Pinpoint the cell where the given text exists, returning its (x, y) midpoint coordinate. 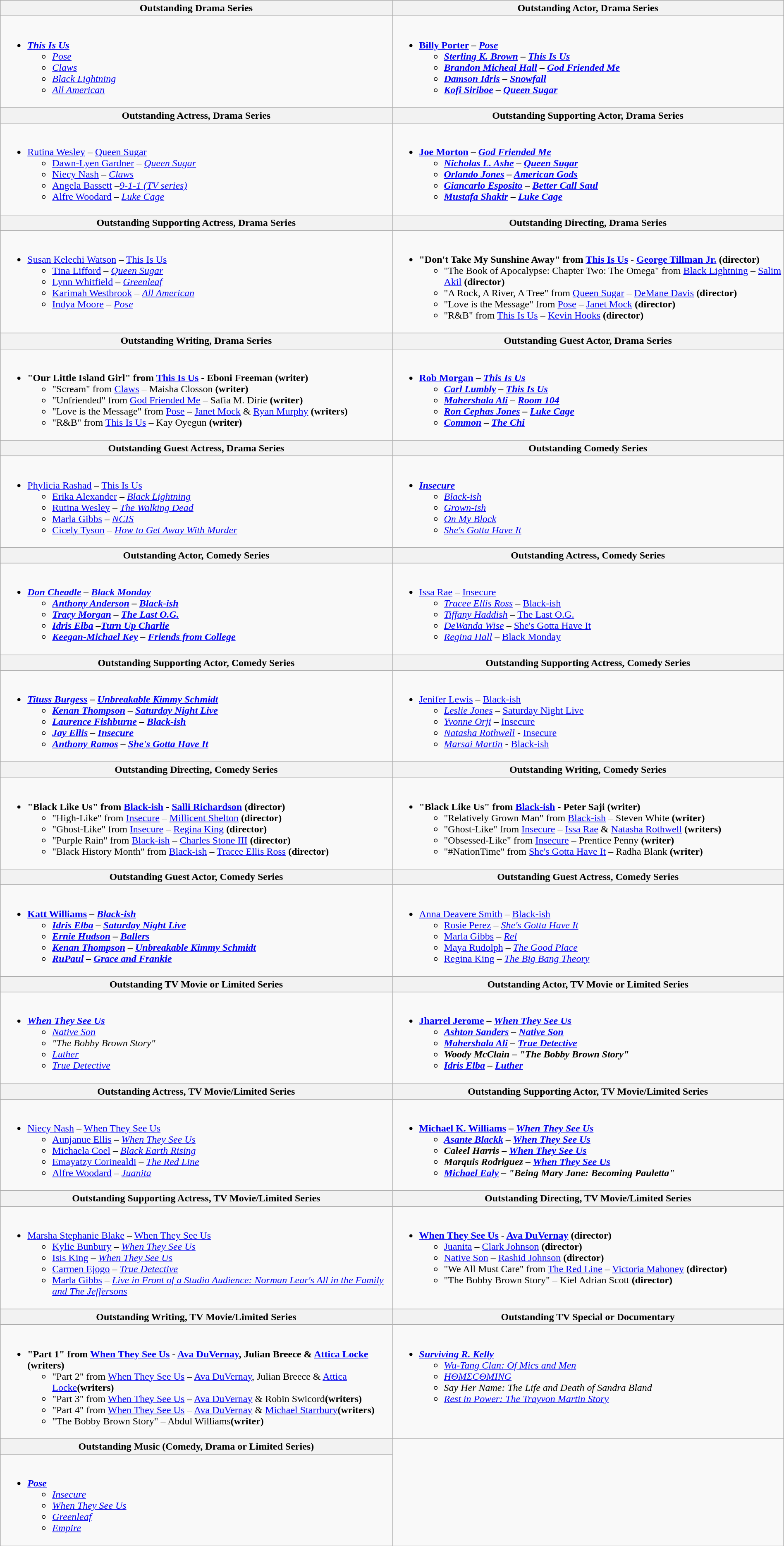
When They See UsNative Son"The Bobby Brown Story"LutherTrue Detective (196, 1038)
Outstanding TV Movie or Limited Series (196, 984)
Outstanding Actor, TV Movie or Limited Series (588, 984)
Outstanding Actress, Drama Series (196, 115)
Outstanding Supporting Actor, TV Movie/Limited Series (588, 1091)
Surviving R. KellyWu-Tang Clan: Of Mics and MenHΘMΣCΘMINGSay Her Name: The Life and Death of Sandra BlandRest in Power: The Trayvon Martin Story (588, 1382)
PoseInsecureWhen They See UsGreenleafEmpire (196, 1500)
Outstanding Comedy Series (588, 448)
This Is UsPoseClawsBlack LightningAll American (196, 62)
Outstanding TV Special or Documentary (588, 1317)
Outstanding Actress, TV Movie/Limited Series (196, 1091)
InsecureBlack-ishGrown-ishOn My BlockShe's Gotta Have It (588, 501)
Outstanding Actor, Drama Series (588, 8)
Outstanding Guest Actor, Drama Series (588, 341)
Rob Morgan – This Is UsCarl Lumbly – This Is UsMahershala Ali – Room 104Ron Cephas Jones – Luke CageCommon – The Chi (588, 395)
Anna Deavere Smith – Black-ishRosie Perez – She's Gotta Have ItMarla Gibbs – RelMaya Rudolph – The Good PlaceRegina King – The Big Bang Theory (588, 931)
Outstanding Actor, Comedy Series (196, 555)
Outstanding Guest Actress, Drama Series (196, 448)
Billy Porter – PoseSterling K. Brown – This Is UsBrandon Micheal Hall – God Friended MeDamson Idris – SnowfallKofi Siriboe – Queen Sugar (588, 62)
Outstanding Drama Series (196, 8)
Outstanding Writing, Comedy Series (588, 770)
Katt Williams – Black-ishIdris Elba – Saturday Night LiveErnie Hudson – BallersKenan Thompson – Unbreakable Kimmy SchmidtRuPaul – Grace and Frankie (196, 931)
Outstanding Actress, Comedy Series (588, 555)
Outstanding Directing, TV Movie/Limited Series (588, 1198)
Outstanding Supporting Actor, Drama Series (588, 115)
Outstanding Music (Comedy, Drama or Limited Series) (196, 1446)
Outstanding Directing, Comedy Series (196, 770)
Outstanding Supporting Actress, TV Movie/Limited Series (196, 1198)
Outstanding Directing, Drama Series (588, 223)
Jenifer Lewis – Black-ishLeslie Jones – Saturday Night LiveYvonne Orji – InsecureNatasha Rothwell - InsecureMarsai Martin - Black-ish (588, 717)
Issa Rae – InsecureTracee Ellis Ross – Black-ishTiffany Haddish – The Last O.G.DeWanda Wise – She's Gotta Have ItRegina Hall – Black Monday (588, 609)
Susan Kelechi Watson – This Is UsTina Lifford – Queen SugarLynn Whitfield – GreenleafKarimah Westbrook – All AmericanIndya Moore – Pose (196, 282)
Rutina Wesley – Queen SugarDawn-Lyen Gardner – Queen SugarNiecy Nash – ClawsAngela Bassett –9-1-1 (TV series)Alfre Woodard – Luke Cage (196, 169)
Outstanding Writing, TV Movie/Limited Series (196, 1317)
Outstanding Supporting Actress, Comedy Series (588, 662)
Outstanding Supporting Actress, Drama Series (196, 223)
Outstanding Writing, Drama Series (196, 341)
Outstanding Guest Actress, Comedy Series (588, 877)
Jharrel Jerome – When They See UsAshton Sanders – Native SonMahershala Ali – True DetectiveWoody McClain – "The Bobby Brown Story"Idris Elba – Luther (588, 1038)
Outstanding Guest Actor, Comedy Series (196, 877)
Outstanding Supporting Actor, Comedy Series (196, 662)
